Provide the (X, Y) coordinate of the cell's center where the given text is located.  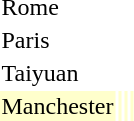
Manchester (58, 106)
Paris (58, 40)
Taiyuan (58, 73)
